Locate the cell with the specified text and output its [x, y] center coordinate. 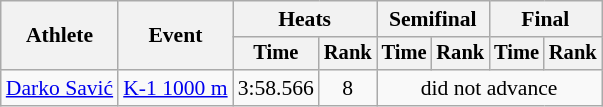
Athlete [60, 36]
3:58.566 [276, 88]
Event [175, 36]
8 [348, 88]
Heats [305, 19]
Semifinal [433, 19]
Final [545, 19]
did not advance [490, 88]
Darko Savić [60, 88]
K-1 1000 m [175, 88]
